Determine the (X, Y) coordinate at the center of the cell enclosing the given text.  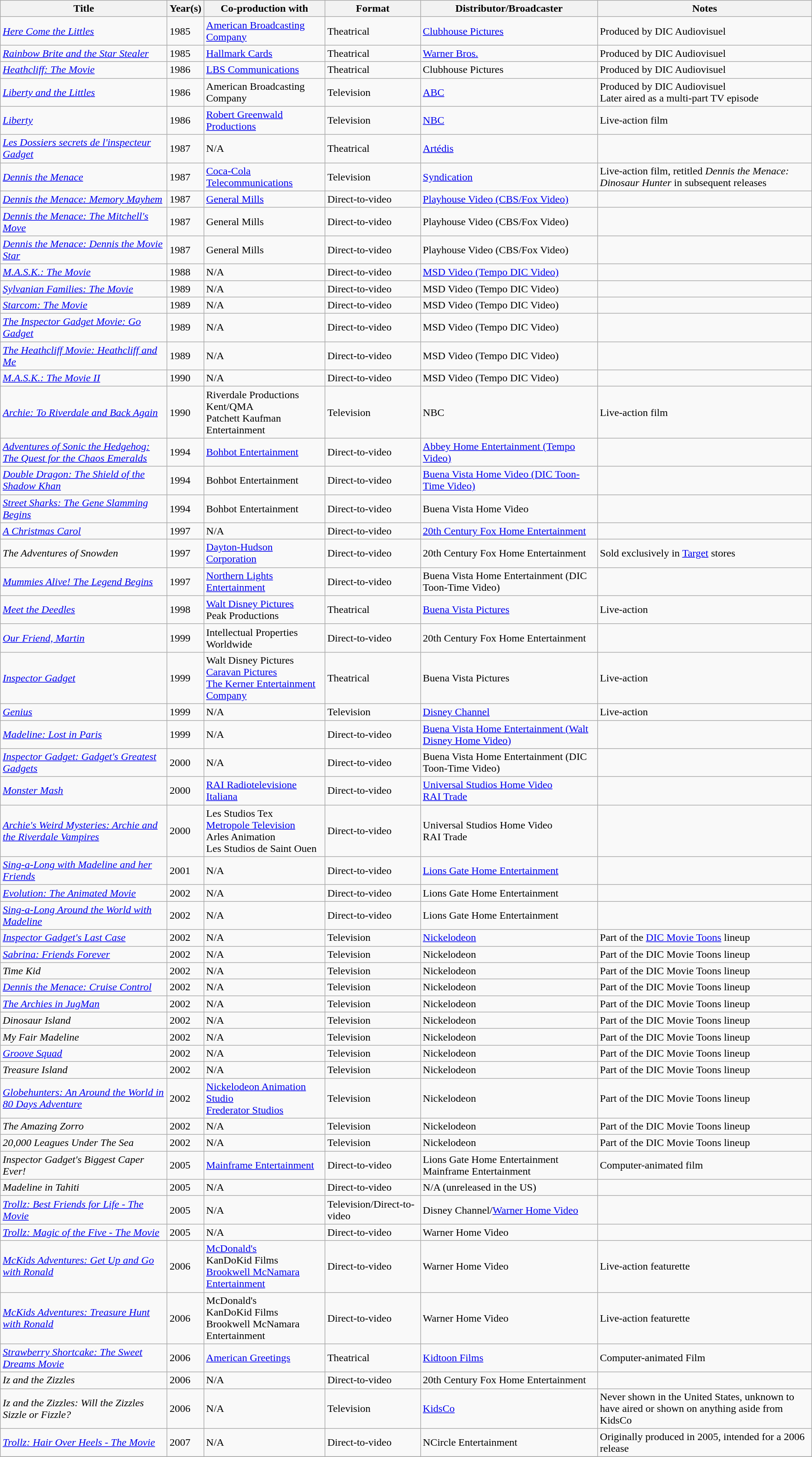
1988 (185, 272)
Mummies Alive! The Legend Begins (84, 581)
Syndication (509, 177)
Inspector Gadget (84, 678)
Originally produced in 2005, intended for a 2006 release (705, 1443)
Groove Squad (84, 1053)
KidsCo (509, 1408)
Coca-Cola Telecommunications (265, 177)
Abbey Home Entertainment (Tempo Video) (509, 452)
Mainframe Entertainment (265, 1165)
Globehunters: An Around the World in 80 Days Adventure (84, 1098)
NCircle Entertainment (509, 1443)
Title (84, 9)
Nickelodeon Animation StudioFrederator Studios (265, 1098)
RAI Radiotelevisione Italiana (265, 791)
Evolution: The Animated Movie (84, 893)
The Amazing Zorro (84, 1126)
Format (373, 9)
Northern Lights Entertainment (265, 581)
Dayton-Hudson Corporation (265, 553)
Never shown in the United States, unknown to have aired or shown on anything aside from KidsCo (705, 1408)
Buena Vista Home Entertainment (Walt Disney Home Video) (509, 734)
Dennis the Menace (84, 177)
Sabrina: Friends Forever (84, 954)
Dennis the Menace: Memory Mayhem (84, 199)
Walt Disney PicturesPeak Productions (265, 610)
Treasure Island (84, 1070)
Disney Channel (509, 712)
Robert Greenwald Productions (265, 121)
2007 (185, 1443)
Madeline in Tahiti (84, 1188)
Co-production with (265, 9)
Trollz: Magic of the Five - The Movie (84, 1232)
Archie's Weird Mysteries: Archie and the Riverdale Vampires (84, 831)
Genius (84, 712)
Distributor/Broadcaster (509, 9)
Sylvanian Families: The Movie (84, 288)
American Greetings (265, 1358)
Walt Disney PicturesCaravan PicturesThe Kerner Entertainment Company (265, 678)
Dennis the Menace: Dennis the Movie Star (84, 250)
Our Friend, Martin (84, 638)
Buena Vista Home Video (509, 508)
Iz and the Zizzles: Will the Zizzles Sizzle or Fizzle? (84, 1408)
Les Dossiers secrets de l'inspecteur Gadget (84, 148)
1998 (185, 610)
Rainbow Brite and the Star Stealer (84, 53)
Les Studios TexMetropole TelevisionArles AnimationLes Studios de Saint Ouen (265, 831)
Time Kid (84, 971)
Computer-animated film (705, 1165)
Dinosaur Island (84, 1020)
Produced by DIC AudiovisuelLater aired as a multi-part TV episode (705, 92)
2001 (185, 871)
Year(s) (185, 9)
Inspector Gadget's Biggest Caper Ever! (84, 1165)
Kidtoon Films (509, 1358)
Trollz: Hair Over Heels - The Movie (84, 1443)
Live-action film, retitled Dennis the Menace: Dinosaur Hunter in subsequent releases (705, 177)
Sing-a-Long Around the World with Madeline (84, 915)
Adventures of Sonic the Hedgehog: The Quest for the Chaos Emeralds (84, 452)
Hallmark Cards (265, 53)
Inspector Gadget: Gadget's Greatest Gadgets (84, 763)
Madeline: Lost in Paris (84, 734)
Starcom: The Movie (84, 305)
Dennis the Menace: The Mitchell's Move (84, 221)
The Inspector Gadget Movie: Go Gadget (84, 328)
Disney Channel/Warner Home Video (509, 1210)
Inspector Gadget's Last Case (84, 938)
Lions Gate Home EntertainmentMainframe Entertainment (509, 1165)
20,000 Leagues Under The Sea (84, 1143)
Heathcliff: The Movie (84, 70)
Street Sharks: The Gene Slamming Begins (84, 508)
Sold exclusively in Target stores (705, 553)
Television/Direct-to-video (373, 1210)
Riverdale ProductionsKent/QMAPatchett Kaufman Entertainment (265, 412)
Double Dragon: The Shield of the Shadow Khan (84, 481)
Iz and the Zizzles (84, 1380)
The Archies in JugMan (84, 1004)
M.A.S.K.: The Movie II (84, 378)
A Christmas Carol (84, 531)
Liberty (84, 121)
Archie: To Riverdale and Back Again (84, 412)
The Adventures of Snowden (84, 553)
Sing-a-Long with Madeline and her Friends (84, 871)
Here Come the Littles (84, 31)
Dennis the Menace: Cruise Control (84, 987)
Notes (705, 9)
ABC (509, 92)
Meet the Deedles (84, 610)
Monster Mash (84, 791)
Strawberry Shortcake: The Sweet Dreams Movie (84, 1358)
Warner Bros. (509, 53)
McKids Adventures: Treasure Hunt with Ronald (84, 1318)
McKids Adventures: Get Up and Go with Ronald (84, 1267)
Trollz: Best Friends for Life - The Movie (84, 1210)
Computer-animated Film (705, 1358)
My Fair Madeline (84, 1037)
Buena Vista Home Video (DIC Toon-Time Video) (509, 481)
Intellectual Properties Worldwide (265, 638)
Liberty and the Littles (84, 92)
The Heathcliff Movie: Heathcliff and Me (84, 356)
Artédis (509, 148)
LBS Communications (265, 70)
N/A (unreleased in the US) (509, 1188)
M.A.S.K.: The Movie (84, 272)
